Return [X, Y] of the center of cell containing provided text 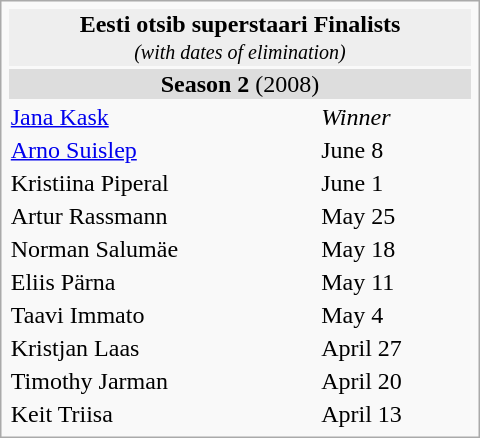
Keit Triisa [162, 414]
Kristiina Piperal [162, 183]
May 4 [396, 315]
May 25 [396, 216]
Season 2 (2008) [240, 84]
June 8 [396, 150]
April 20 [396, 381]
Norman Salumäe [162, 249]
Jana Kask [162, 117]
Timothy Jarman [162, 381]
Arno Suislep [162, 150]
Eesti otsib superstaari Finalists(with dates of elimination) [240, 38]
Winner [396, 117]
Eliis Pärna [162, 282]
June 1 [396, 183]
Taavi Immato [162, 315]
Artur Rassmann [162, 216]
April 27 [396, 348]
May 11 [396, 282]
Kristjan Laas [162, 348]
April 13 [396, 414]
May 18 [396, 249]
